Find where the given text appears and provide that cell's center as (X, Y) coordinate. 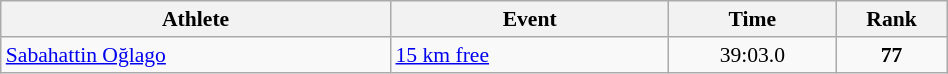
39:03.0 (752, 55)
Sabahattin Oğlago (196, 55)
Rank (892, 19)
Athlete (196, 19)
Event (529, 19)
Time (752, 19)
15 km free (529, 55)
77 (892, 55)
